From the cell containing the given text, extract its center point as [x, y] coordinate. 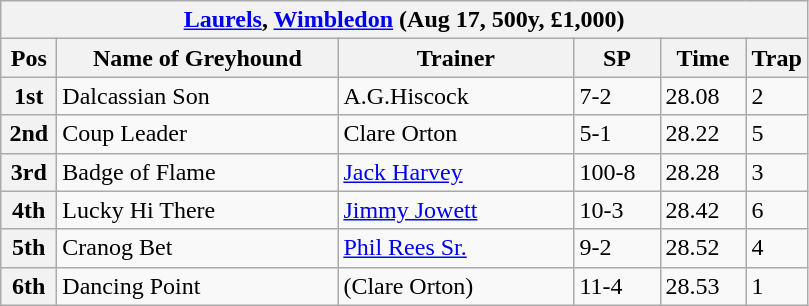
28.08 [703, 96]
4th [29, 210]
9-2 [617, 248]
Coup Leader [198, 134]
5 [776, 134]
Phil Rees Sr. [456, 248]
Trap [776, 58]
4 [776, 248]
28.42 [703, 210]
1st [29, 96]
3 [776, 172]
11-4 [617, 286]
3rd [29, 172]
5th [29, 248]
2nd [29, 134]
Pos [29, 58]
Cranog Bet [198, 248]
1 [776, 286]
28.22 [703, 134]
6 [776, 210]
Time [703, 58]
Name of Greyhound [198, 58]
7-2 [617, 96]
Jimmy Jowett [456, 210]
Dalcassian Son [198, 96]
Badge of Flame [198, 172]
100-8 [617, 172]
28.53 [703, 286]
(Clare Orton) [456, 286]
6th [29, 286]
Lucky Hi There [198, 210]
Clare Orton [456, 134]
10-3 [617, 210]
A.G.Hiscock [456, 96]
2 [776, 96]
SP [617, 58]
Dancing Point [198, 286]
5-1 [617, 134]
Trainer [456, 58]
Laurels, Wimbledon (Aug 17, 500y, £1,000) [404, 20]
28.52 [703, 248]
Jack Harvey [456, 172]
28.28 [703, 172]
